Output the [X, Y] coordinate of the center of the cell containing the given text.  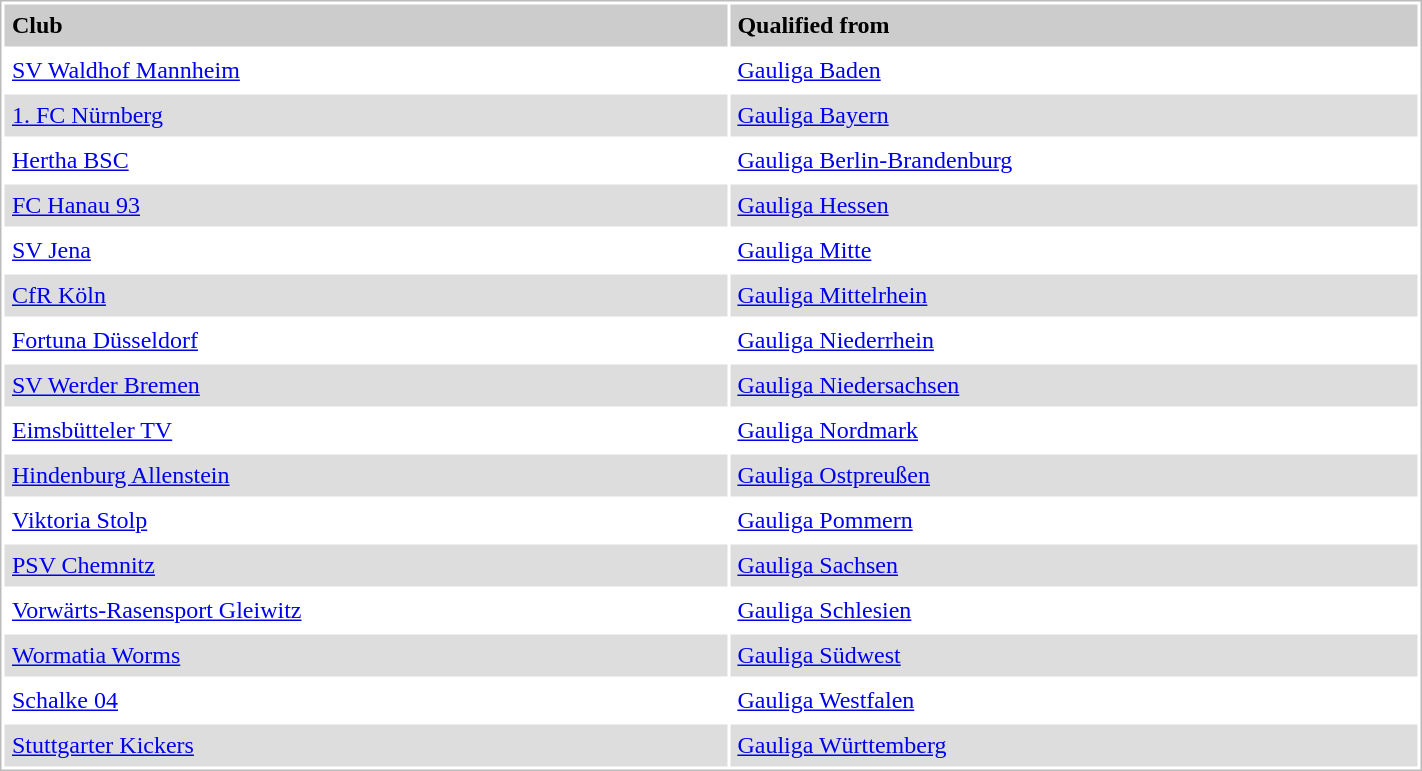
Gauliga Mittelrhein [1074, 295]
Vorwärts-Rasensport Gleiwitz [365, 611]
Gauliga Westfalen [1074, 701]
Gauliga Niederrhein [1074, 341]
Fortuna Düsseldorf [365, 341]
Gauliga Schlesien [1074, 611]
Gauliga Bayern [1074, 115]
Qualified from [1074, 25]
SV Werder Bremen [365, 385]
Gauliga Nordmark [1074, 431]
Gauliga Pommern [1074, 521]
Hindenburg Allenstein [365, 475]
Gauliga Niedersachsen [1074, 385]
Stuttgarter Kickers [365, 745]
Gauliga Sachsen [1074, 565]
SV Jena [365, 251]
Gauliga Baden [1074, 71]
Eimsbütteler TV [365, 431]
1. FC Nürnberg [365, 115]
Gauliga Berlin-Brandenburg [1074, 161]
Club [365, 25]
Hertha BSC [365, 161]
CfR Köln [365, 295]
Gauliga Württemberg [1074, 745]
PSV Chemnitz [365, 565]
FC Hanau 93 [365, 205]
Gauliga Südwest [1074, 655]
Viktoria Stolp [365, 521]
Gauliga Ostpreußen [1074, 475]
Wormatia Worms [365, 655]
Schalke 04 [365, 701]
SV Waldhof Mannheim [365, 71]
Gauliga Mitte [1074, 251]
Gauliga Hessen [1074, 205]
